Return [X, Y] of the center of cell containing provided text 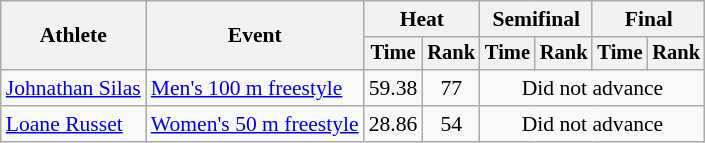
Event [255, 36]
Final [648, 19]
Women's 50 m freestyle [255, 124]
77 [451, 88]
54 [451, 124]
Johnathan Silas [74, 88]
28.86 [394, 124]
Loane Russet [74, 124]
Athlete [74, 36]
59.38 [394, 88]
Heat [422, 19]
Men's 100 m freestyle [255, 88]
Semifinal [536, 19]
